Return the [X, Y] coordinate for the center point of the cell that contains the specified text.  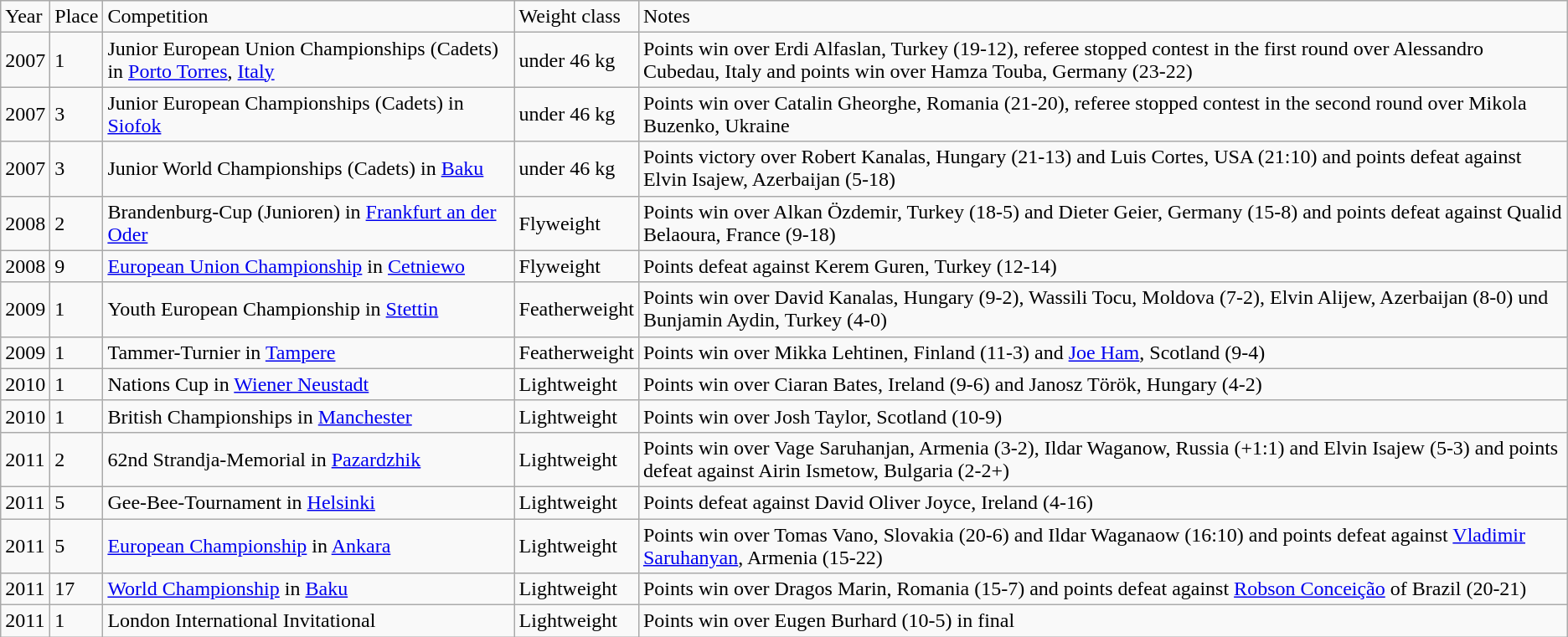
Points win over Eugen Burhard (10-5) in final [1102, 621]
European Union Championship in Cetniewo [308, 266]
Points win over Mikka Lehtinen, Finland (11-3) and Joe Ham, Scotland (9-4) [1102, 352]
Brandenburg-Cup (Junioren) in Frankfurt an der Oder [308, 223]
World Championship in Baku [308, 589]
Junior World Championships (Cadets) in Baku [308, 169]
17 [77, 589]
Junior European Championships (Cadets) in Siofok [308, 114]
Gee-Bee-Tournament in Helsinki [308, 502]
Competition [308, 17]
Points win over Alkan Özdemir, Turkey (18-5) and Dieter Geier, Germany (15-8) and points defeat against Qualid Belaoura, France (9-18) [1102, 223]
Points win over Tomas Vano, Slovakia (20-6) and Ildar Waganaow (16:10) and points defeat against Vladimir Saruhanyan, Armenia (15-22) [1102, 546]
British Championships in Manchester [308, 416]
Weight class [576, 17]
Points defeat against David Oliver Joyce, Ireland (4-16) [1102, 502]
London International Invitational [308, 621]
European Championship in Ankara [308, 546]
Nations Cup in Wiener Neustadt [308, 384]
Points win over Dragos Marin, Romania (15-7) and points defeat against Robson Conceição of Brazil (20-21) [1102, 589]
Tammer-Turnier in Tampere [308, 352]
Points win over David Kanalas, Hungary (9-2), Wassili Tocu, Moldova (7-2), Elvin Alijew, Azerbaijan (8-0) und Bunjamin Aydin, Turkey (4-0) [1102, 310]
9 [77, 266]
Points victory over Robert Kanalas, Hungary (21-13) and Luis Cortes, USA (21:10) and points defeat against Elvin Isajew, Azerbaijan (5-18) [1102, 169]
Place [77, 17]
Points win over Ciaran Bates, Ireland (9-6) and Janosz Török, Hungary (4-2) [1102, 384]
Points defeat against Kerem Guren, Turkey (12-14) [1102, 266]
62nd Strandja-Memorial in Pazardzhik [308, 459]
Points win over Josh Taylor, Scotland (10-9) [1102, 416]
Junior European Union Championships (Cadets) in Porto Torres, Italy [308, 60]
Year [25, 17]
Youth European Championship in Stettin [308, 310]
Notes [1102, 17]
Points win over Catalin Gheorghe, Romania (21-20), referee stopped contest in the second round over Mikola Buzenko, Ukraine [1102, 114]
